Find where the given text appears and provide that cell's center as (x, y) coordinate. 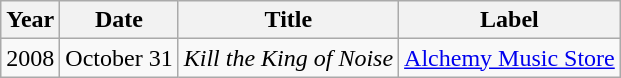
Alchemy Music Store (510, 58)
Kill the King of Noise (288, 58)
Year (30, 20)
Label (510, 20)
Date (119, 20)
2008 (30, 58)
October 31 (119, 58)
Title (288, 20)
